Determine the [x, y] coordinate at the center of the cell enclosing the given text.  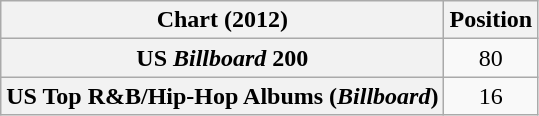
US Top R&B/Hip-Hop Albums (Billboard) [222, 96]
Position [491, 20]
US Billboard 200 [222, 58]
80 [491, 58]
Chart (2012) [222, 20]
16 [491, 96]
